Determine the (X, Y) coordinate at the center of the cell enclosing the given text.  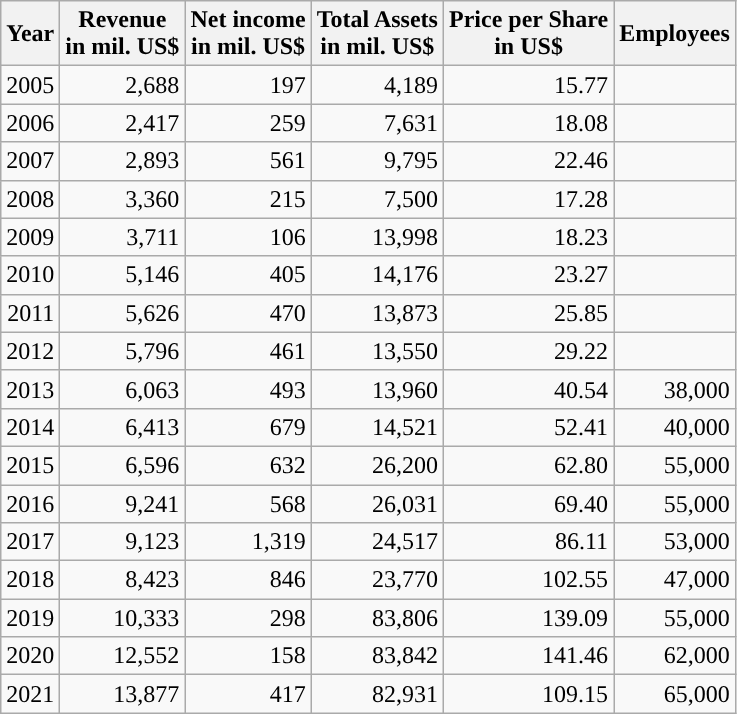
2017 (30, 542)
83,806 (377, 618)
52.41 (528, 427)
2020 (30, 656)
3,711 (122, 237)
215 (248, 199)
298 (248, 618)
62,000 (675, 656)
69.40 (528, 503)
6,063 (122, 389)
2,688 (122, 85)
4,189 (377, 85)
13,998 (377, 237)
2018 (30, 580)
40,000 (675, 427)
47,000 (675, 580)
Net incomein mil. US$ (248, 34)
5,796 (122, 351)
13,960 (377, 389)
846 (248, 580)
9,241 (122, 503)
13,873 (377, 313)
26,200 (377, 465)
493 (248, 389)
106 (248, 237)
405 (248, 275)
561 (248, 161)
2008 (30, 199)
2006 (30, 123)
2015 (30, 465)
2013 (30, 389)
Price per Sharein US$ (528, 34)
2009 (30, 237)
26,031 (377, 503)
2007 (30, 161)
18.08 (528, 123)
65,000 (675, 694)
38,000 (675, 389)
Employees (675, 34)
2012 (30, 351)
102.55 (528, 580)
417 (248, 694)
13,550 (377, 351)
12,552 (122, 656)
62.80 (528, 465)
2014 (30, 427)
18.23 (528, 237)
Year (30, 34)
Revenuein mil. US$ (122, 34)
461 (248, 351)
2,417 (122, 123)
83,842 (377, 656)
2021 (30, 694)
679 (248, 427)
9,795 (377, 161)
2016 (30, 503)
24,517 (377, 542)
17.28 (528, 199)
470 (248, 313)
14,176 (377, 275)
7,500 (377, 199)
Total Assetsin mil. US$ (377, 34)
197 (248, 85)
158 (248, 656)
40.54 (528, 389)
6,413 (122, 427)
141.46 (528, 656)
568 (248, 503)
5,626 (122, 313)
53,000 (675, 542)
632 (248, 465)
1,319 (248, 542)
22.46 (528, 161)
25.85 (528, 313)
23.27 (528, 275)
7,631 (377, 123)
6,596 (122, 465)
109.15 (528, 694)
139.09 (528, 618)
29.22 (528, 351)
259 (248, 123)
23,770 (377, 580)
3,360 (122, 199)
9,123 (122, 542)
8,423 (122, 580)
2010 (30, 275)
2005 (30, 85)
15.77 (528, 85)
13,877 (122, 694)
10,333 (122, 618)
2,893 (122, 161)
82,931 (377, 694)
86.11 (528, 542)
14,521 (377, 427)
2011 (30, 313)
2019 (30, 618)
5,146 (122, 275)
